Output the (X, Y) coordinate of the center of the cell containing the given text.  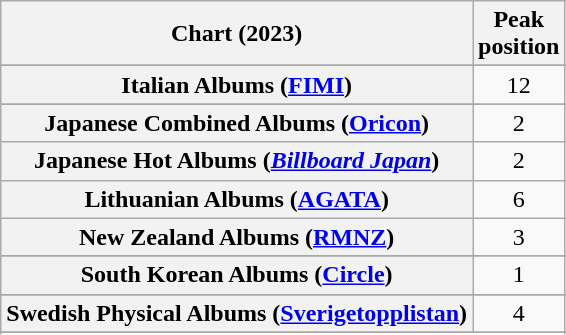
3 (519, 237)
4 (519, 313)
1 (519, 275)
Peakposition (519, 34)
Italian Albums (FIMI) (237, 85)
12 (519, 85)
South Korean Albums (Circle) (237, 275)
Japanese Combined Albums (Oricon) (237, 123)
New Zealand Albums (RMNZ) (237, 237)
Japanese Hot Albums (Billboard Japan) (237, 161)
Swedish Physical Albums (Sverigetopplistan) (237, 313)
Chart (2023) (237, 34)
6 (519, 199)
Lithuanian Albums (AGATA) (237, 199)
